Scan for the cell matching the given text and deliver its (X, Y) coordinate at center. 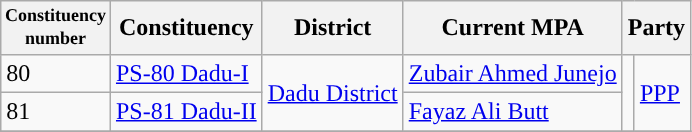
80 (56, 73)
Zubair Ahmed Junejo (512, 73)
Constituency number (56, 28)
Fayaz Ali Butt (512, 111)
81 (56, 111)
PS-80 Dadu-I (186, 73)
Current MPA (512, 28)
Party (656, 28)
Constituency (186, 28)
Dadu District (332, 92)
PPP (662, 92)
District (332, 28)
PS-81 Dadu-II (186, 111)
